Extract the [X, Y] coordinate from the center of the cell holding the provided text.  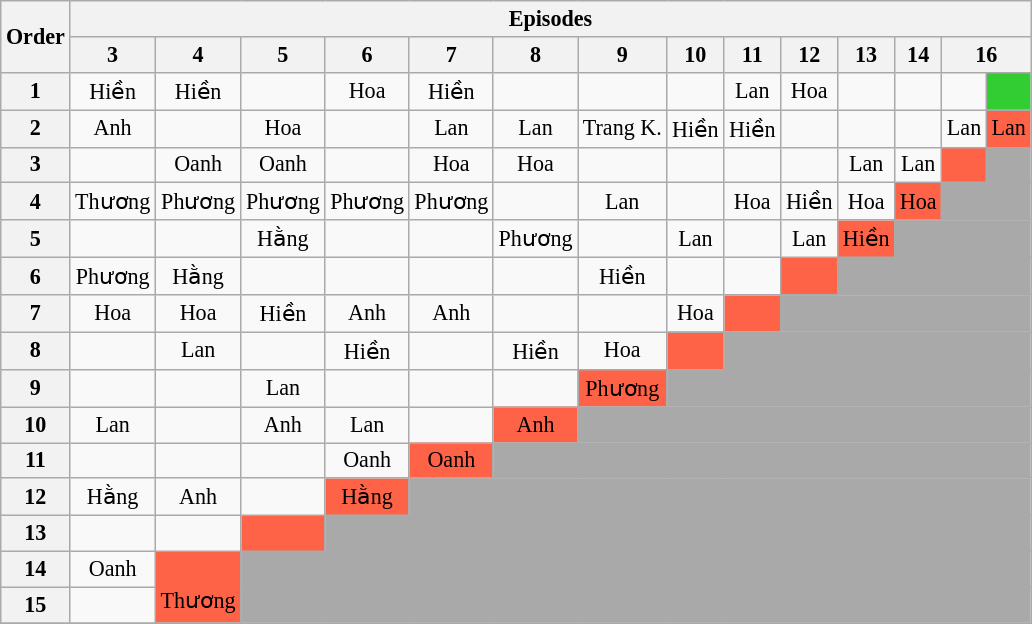
1 [36, 90]
Order [36, 36]
2 [36, 128]
15 [36, 605]
16 [986, 54]
Trang K. [622, 128]
Episodes [550, 18]
